For the text-containing cell, return its midpoint in (X, Y) coordinate format. 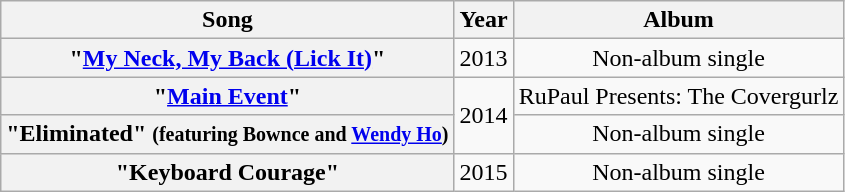
"Keyboard Courage" (228, 172)
"Main Event" (228, 96)
Song (228, 20)
"Eliminated" (featuring Bownce and Wendy Ho) (228, 134)
Year (484, 20)
RuPaul Presents: The Covergurlz (678, 96)
"My Neck, My Back (Lick It)" (228, 58)
Album (678, 20)
2015 (484, 172)
2014 (484, 115)
2013 (484, 58)
